Pinpoint the cell where the given text exists, returning its [x, y] midpoint coordinate. 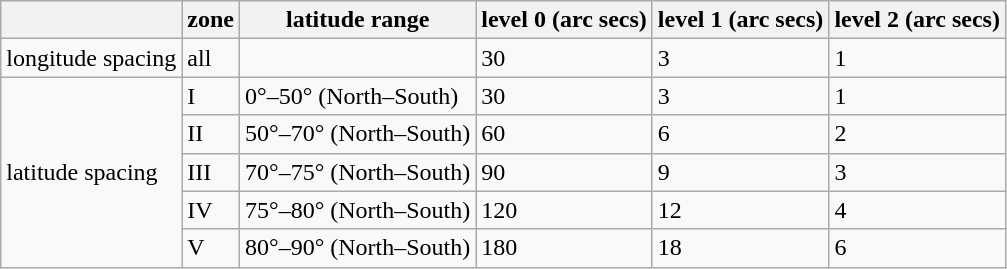
V [211, 248]
50°–70° (North–South) [358, 134]
latitude spacing [92, 172]
latitude range [358, 20]
70°–75° (North–South) [358, 172]
2 [918, 134]
120 [564, 210]
zone [211, 20]
level 2 (arc secs) [918, 20]
level 1 (arc secs) [740, 20]
12 [740, 210]
longitude spacing [92, 58]
80°–90° (North–South) [358, 248]
9 [740, 172]
18 [740, 248]
90 [564, 172]
all [211, 58]
II [211, 134]
180 [564, 248]
level 0 (arc secs) [564, 20]
I [211, 96]
IV [211, 210]
4 [918, 210]
III [211, 172]
60 [564, 134]
75°–80° (North–South) [358, 210]
0°–50° (North–South) [358, 96]
